Detect which cell encompasses the target text, then output its (X, Y) center coordinate. 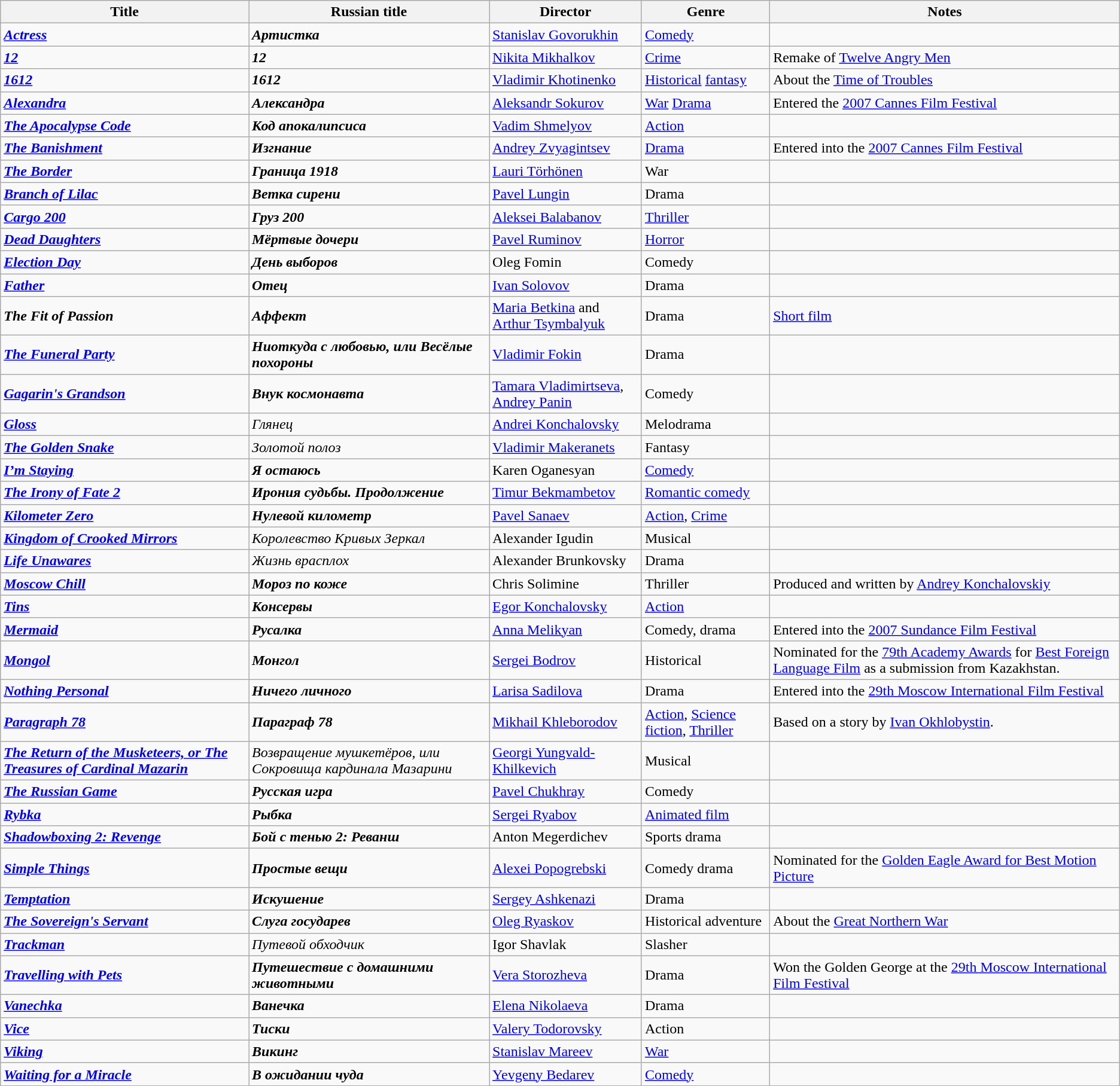
Action, Science fiction, Thriller (705, 721)
Egor Konchalovsky (566, 606)
Moscow Chill (124, 584)
Alexei Popogrebski (566, 868)
Я остаюсь (369, 470)
Historical fantasy (705, 80)
Director (566, 12)
Travelling with Pets (124, 975)
Slasher (705, 944)
Nikita Mikhalkov (566, 57)
Comedy drama (705, 868)
Rybka (124, 814)
Life Unawares (124, 561)
Lauri Törhönen (566, 171)
Sergei Ryabov (566, 814)
The Funeral Party (124, 355)
Русалка (369, 629)
Alexander Igudin (566, 538)
Entered the 2007 Cannes Film Festival (945, 103)
Vanechka (124, 1006)
Melodrama (705, 425)
Valery Todorovsky (566, 1029)
Ветка сирени (369, 194)
Simple Things (124, 868)
Igor Shavlak (566, 944)
Тиски (369, 1029)
Temptation (124, 899)
Entered into the 29th Moscow International Film Festival (945, 691)
Sergei Bodrov (566, 660)
Бой с тенью 2: Реванш (369, 837)
Возвращение мушкетёров, или Сокровища кардинала Мазарини (369, 761)
Pavel Lungin (566, 194)
Title (124, 12)
Vladimir Khotinenko (566, 80)
The Apocalypse Code (124, 126)
Gloss (124, 425)
Notes (945, 12)
Простые вещи (369, 868)
Глянец (369, 425)
Монгол (369, 660)
Kilometer Zero (124, 515)
Cargo 200 (124, 216)
Путевой обходчик (369, 944)
Vladimir Fokin (566, 355)
Код апокалипсиса (369, 126)
The Fit of Passion (124, 316)
Father (124, 285)
Branch of Lilac (124, 194)
Gagarin's Grandson (124, 393)
Искушение (369, 899)
Romantic comedy (705, 493)
Vice (124, 1029)
Anna Melikyan (566, 629)
Викинг (369, 1051)
Historical adventure (705, 922)
Action, Crime (705, 515)
Граница 1918 (369, 171)
Ниоткуда с любовью, или Весёлые похороны (369, 355)
Actress (124, 35)
About the Time of Troubles (945, 80)
Слуга государев (369, 922)
Short film (945, 316)
Aleksei Balabanov (566, 216)
Sergey Ashkenazi (566, 899)
Dead Daughters (124, 239)
В ожидании чуда (369, 1074)
Chris Solimine (566, 584)
Maria Betkina and Arthur Tsymbalyuk (566, 316)
Entered into the 2007 Sundance Film Festival (945, 629)
Артистка (369, 35)
Yevgeny Bedarev (566, 1074)
Sports drama (705, 837)
The Sovereign's Servant (124, 922)
Comedy, drama (705, 629)
Королевство Кривых Зеркал (369, 538)
The Irony of Fate 2 (124, 493)
Andrei Konchalovsky (566, 425)
День выборов (369, 262)
Russian title (369, 12)
Золотой полоз (369, 447)
Produced and written by Andrey Konchalovskiy (945, 584)
Based on a story by Ivan Okhlobystin. (945, 721)
Horror (705, 239)
Русская игра (369, 792)
Александра (369, 103)
Alexandra (124, 103)
Pavel Ruminov (566, 239)
Viking (124, 1051)
Election Day (124, 262)
War Drama (705, 103)
Trackman (124, 944)
Аффект (369, 316)
Vadim Shmelyov (566, 126)
Pavel Sanaev (566, 515)
Kingdom of Crooked Mirrors (124, 538)
Консервы (369, 606)
Мёртвые дочери (369, 239)
Animated film (705, 814)
The Return of the Musketeers, or The Treasures of Cardinal Mazarin (124, 761)
Mermaid (124, 629)
Vera Storozheva (566, 975)
Ирония судьбы. Продолжение (369, 493)
Anton Megerdichev (566, 837)
Timur Bekmambetov (566, 493)
About the Great Northern War (945, 922)
Внук космонавта (369, 393)
Tamara Vladimirtseva, Andrey Panin (566, 393)
Mikhail Khleborodov (566, 721)
Mongol (124, 660)
Larisa Sadilova (566, 691)
Genre (705, 12)
The Banishment (124, 148)
Жизнь врасплох (369, 561)
The Russian Game (124, 792)
Отец (369, 285)
Crime (705, 57)
Рыбка (369, 814)
Путешествие с домашними животными (369, 975)
Oleg Fomin (566, 262)
Nothing Personal (124, 691)
Мороз по коже (369, 584)
Shadowboxing 2: Revenge (124, 837)
The Border (124, 171)
I’m Staying (124, 470)
Ванечка (369, 1006)
Elena Nikolaeva (566, 1006)
Oleg Ryaskov (566, 922)
Fantasy (705, 447)
Paragraph 78 (124, 721)
Параграф 78 (369, 721)
Won the Golden George at the 29th Moscow International Film Festival (945, 975)
The Golden Snake (124, 447)
Stanislav Mareev (566, 1051)
Karen Oganesyan (566, 470)
Ничего личного (369, 691)
Historical (705, 660)
Tins (124, 606)
Nominated for the Golden Eagle Award for Best Motion Picture (945, 868)
Nominated for the 79th Academy Awards for Best Foreign Language Film as a submission from Kazakhstan. (945, 660)
Alexander Brunkovsky (566, 561)
Entered into the 2007 Cannes Film Festival (945, 148)
Нулевой километр (369, 515)
Remake of Twelve Angry Men (945, 57)
Vladimir Makeranets (566, 447)
Pavel Chukhray (566, 792)
Waiting for a Miracle (124, 1074)
Aleksandr Sokurov (566, 103)
Ivan Solovov (566, 285)
Груз 200 (369, 216)
Изгнание (369, 148)
Georgi Yungvald-Khilkevich (566, 761)
Stanislav Govorukhin (566, 35)
Andrey Zvyagintsev (566, 148)
